Identify which cell holds the provided text, then report its [x, y] central coordinate. 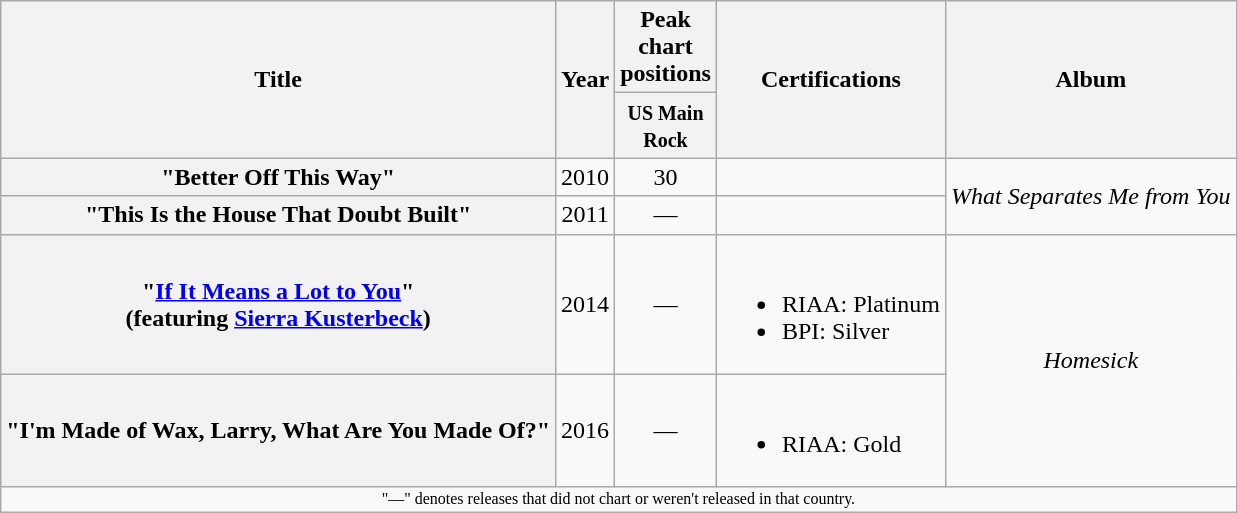
Peak chart positions [666, 47]
US MainRock [666, 126]
RIAA: PlatinumBPI: Silver [830, 304]
2010 [586, 177]
RIAA: Gold [830, 430]
"—" denotes releases that did not chart or weren't released in that country. [618, 499]
"I'm Made of Wax, Larry, What Are You Made Of?" [278, 430]
What Separates Me from You [1090, 196]
Year [586, 80]
"This Is the House That Doubt Built" [278, 215]
"If It Means a Lot to You"(featuring Sierra Kusterbeck) [278, 304]
Certifications [830, 80]
2011 [586, 215]
30 [666, 177]
Homesick [1090, 360]
Title [278, 80]
2014 [586, 304]
2016 [586, 430]
"Better Off This Way" [278, 177]
Album [1090, 80]
